Extract the (x, y) coordinate from the center of the cell holding the provided text.  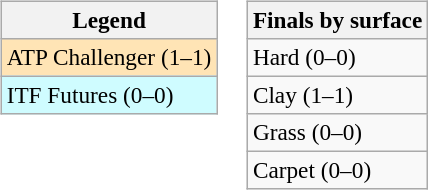
Legend (108, 20)
Carpet (0–0) (337, 171)
Hard (0–0) (337, 57)
Finals by surface (337, 20)
ITF Futures (0–0) (108, 95)
ATP Challenger (1–1) (108, 57)
Grass (0–0) (337, 133)
Clay (1–1) (337, 95)
